Capture the cell that displays the provided text and extract its (X, Y) central coordinate. 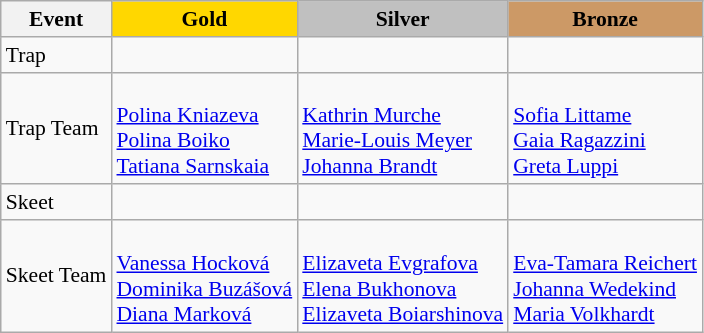
Elizaveta EvgrafovaElena BukhonovaElizaveta Boiarshinova (402, 276)
Polina KniazevaPolina BoikoTatiana Sarnskaia (204, 128)
Kathrin MurcheMarie-Louis MeyerJohanna Brandt (402, 128)
Sofia LittameGaia RagazziniGreta Luppi (605, 128)
Eva-Tamara ReichertJohanna WedekindMaria Volkhardt (605, 276)
Trap (56, 55)
Gold (204, 19)
Event (56, 19)
Vanessa HockováDominika BuzášováDiana Marková (204, 276)
Trap Team (56, 128)
Skeet Team (56, 276)
Skeet (56, 203)
Silver (402, 19)
Bronze (605, 19)
